Scan for the cell matching the given text and deliver its (X, Y) coordinate at center. 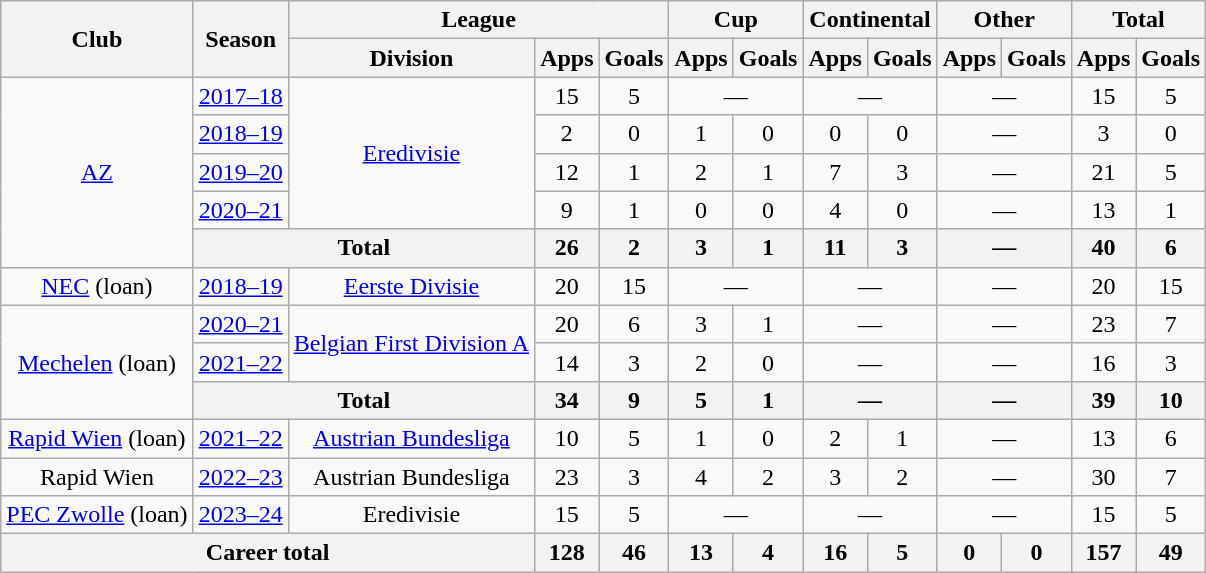
Continental (870, 20)
Club (97, 39)
2017–18 (240, 96)
39 (1103, 400)
NEC (loan) (97, 286)
49 (1171, 553)
Division (411, 58)
Eerste Divisie (411, 286)
40 (1103, 248)
21 (1103, 172)
PEC Zwolle (loan) (97, 515)
11 (835, 248)
Career total (268, 553)
2022–23 (240, 477)
Rapid Wien (loan) (97, 438)
Season (240, 39)
League (478, 20)
Mechelen (loan) (97, 362)
2019–20 (240, 172)
128 (567, 553)
Other (1004, 20)
157 (1103, 553)
30 (1103, 477)
Rapid Wien (97, 477)
14 (567, 362)
34 (567, 400)
Cup (736, 20)
AZ (97, 172)
46 (634, 553)
Belgian First Division A (411, 343)
12 (567, 172)
26 (567, 248)
2023–24 (240, 515)
